Output the (X, Y) coordinate of the center of the cell containing the given text.  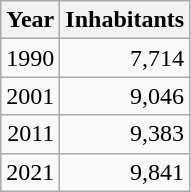
9,383 (125, 134)
Inhabitants (125, 20)
2011 (30, 134)
9,841 (125, 172)
2021 (30, 172)
9,046 (125, 96)
7,714 (125, 58)
Year (30, 20)
2001 (30, 96)
1990 (30, 58)
